From the cell containing the given text, extract its center point as [X, Y] coordinate. 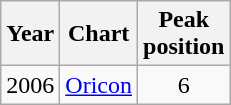
Year [30, 34]
Peakposition [184, 34]
Chart [99, 34]
Oricon [99, 85]
6 [184, 85]
2006 [30, 85]
